Detect which cell encompasses the target text, then output its [x, y] center coordinate. 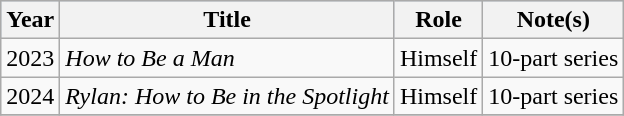
Role [438, 20]
Title [228, 20]
2024 [30, 96]
Year [30, 20]
Note(s) [554, 20]
How to Be a Man [228, 58]
2023 [30, 58]
Rylan: How to Be in the Spotlight [228, 96]
